Search for the cell housing the specified text and yield its (X, Y) center coordinate. 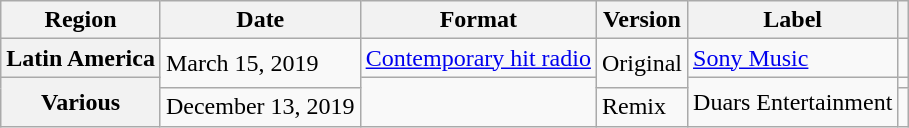
March 15, 2019 (260, 64)
Version (642, 20)
Latin America (81, 58)
Format (478, 20)
Original (642, 64)
Region (81, 20)
Date (260, 20)
Duars Entertainment (793, 102)
Remix (642, 107)
December 13, 2019 (260, 107)
Contemporary hit radio (478, 58)
Various (81, 102)
Label (793, 20)
Sony Music (793, 58)
